Determine the (x, y) coordinate at the center of the cell enclosing the given text.  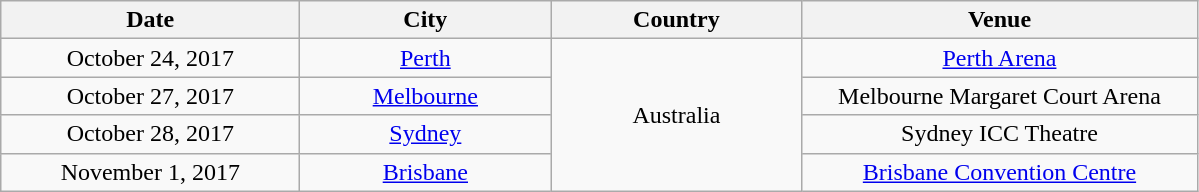
Australia (676, 115)
City (426, 20)
October 27, 2017 (150, 96)
October 24, 2017 (150, 58)
Perth Arena (1000, 58)
Venue (1000, 20)
Brisbane (426, 172)
Date (150, 20)
November 1, 2017 (150, 172)
Sydney (426, 134)
Sydney ICC Theatre (1000, 134)
Melbourne (426, 96)
October 28, 2017 (150, 134)
Country (676, 20)
Brisbane Convention Centre (1000, 172)
Perth (426, 58)
Melbourne Margaret Court Arena (1000, 96)
